Capture the cell that displays the provided text and extract its (x, y) central coordinate. 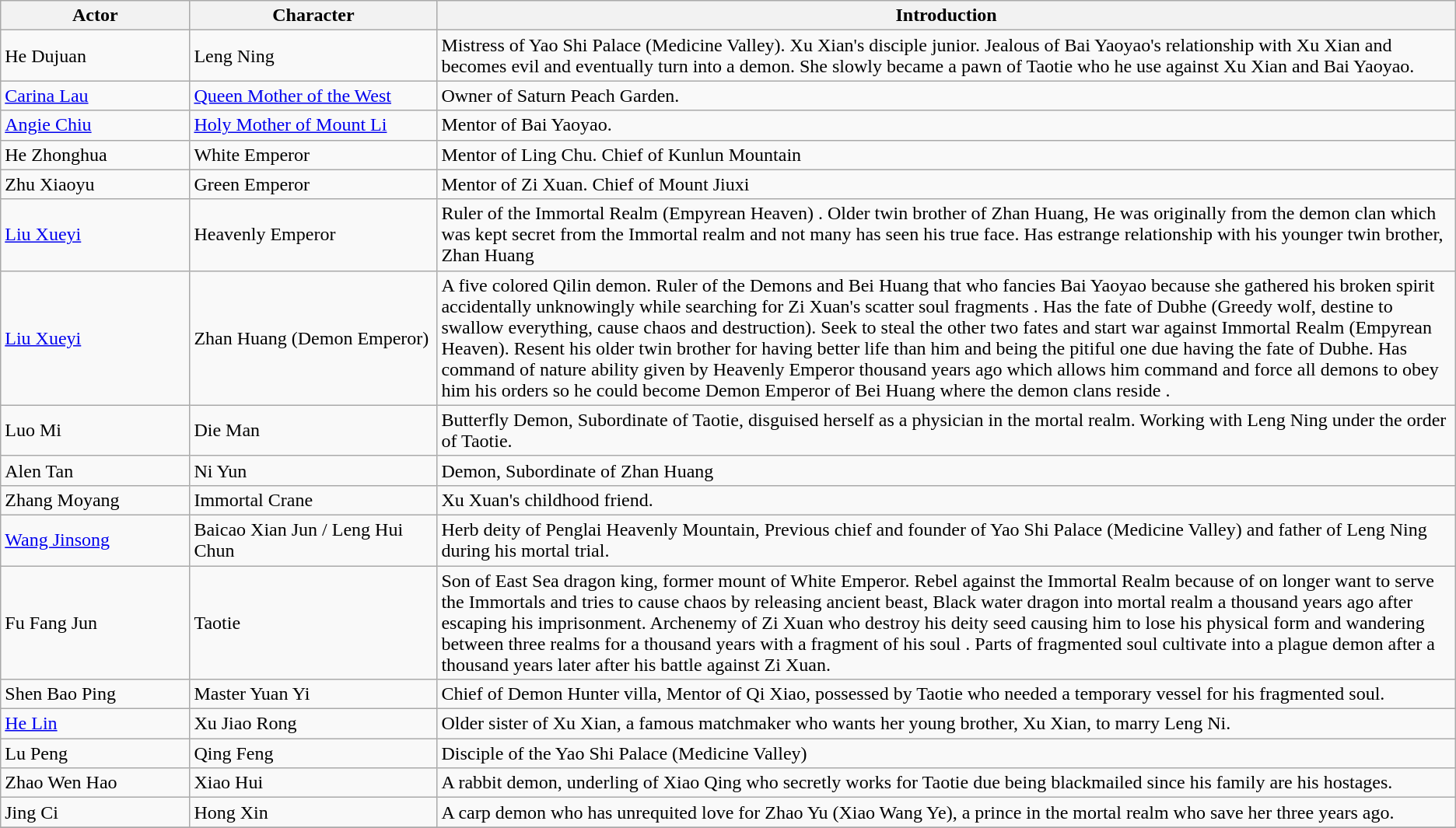
He Lin (95, 724)
Taotie (313, 623)
Qing Feng (313, 753)
Lu Peng (95, 753)
Xu Xuan's childhood friend. (946, 500)
Introduction (946, 16)
Xu Jiao Rong (313, 724)
Holy Mother of Mount Li (313, 125)
Zhao Wen Hao (95, 783)
Actor (95, 16)
Chief of Demon Hunter villa, Mentor of Qi Xiao, possessed by Taotie who needed a temporary vessel for his fragmented soul. (946, 694)
Zhu Xiaoyu (95, 184)
Shen Bao Ping (95, 694)
Mentor of Bai Yaoyao. (946, 125)
Wang Jinsong (95, 540)
Xiao Hui (313, 783)
Character (313, 16)
White Emperor (313, 155)
Baicao Xian Jun / Leng Hui Chun (313, 540)
Mentor of Zi Xuan. Chief of Mount Jiuxi (946, 184)
Carina Lau (95, 96)
Die Man (313, 431)
Disciple of the Yao Shi Palace (Medicine Valley) (946, 753)
A carp demon who has unrequited love for Zhao Yu (Xiao Wang Ye), a prince in the mortal realm who save her three years ago. (946, 812)
Queen Mother of the West (313, 96)
Angie Chiu (95, 125)
Demon, Subordinate of Zhan Huang (946, 470)
Fu Fang Jun (95, 623)
Green Emperor (313, 184)
Jing Ci (95, 812)
Butterfly Demon, Subordinate of Taotie, disguised herself as a physician in the mortal realm. Working with Leng Ning under the order of Taotie. (946, 431)
A rabbit demon, underling of Xiao Qing who secretly works for Taotie due being blackmailed since his family are his hostages. (946, 783)
Alen Tan (95, 470)
Master Yuan Yi (313, 694)
Older sister of Xu Xian, a famous matchmaker who wants her young brother, Xu Xian, to marry Leng Ni. (946, 724)
Leng Ning (313, 56)
Hong Xin (313, 812)
Zhang Moyang (95, 500)
He Zhonghua (95, 155)
Zhan Huang (Demon Emperor) (313, 337)
He Dujuan (95, 56)
Mentor of Ling Chu. Chief of Kunlun Mountain (946, 155)
Immortal Crane (313, 500)
Owner of Saturn Peach Garden. (946, 96)
Luo Mi (95, 431)
Ni Yun (313, 470)
Heavenly Emperor (313, 235)
